Search for the cell housing the specified text and yield its (X, Y) center coordinate. 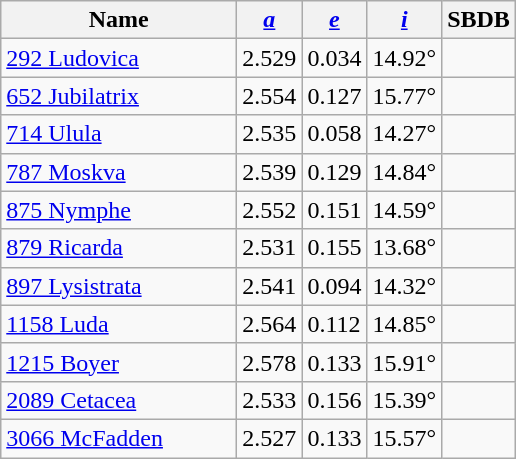
787 Moskva (119, 172)
1158 Luda (119, 324)
2.578 (270, 362)
15.39° (404, 400)
0.058 (334, 134)
2089 Cetacea (119, 400)
2.529 (270, 58)
13.68° (404, 248)
14.32° (404, 286)
0.156 (334, 400)
15.57° (404, 438)
0.094 (334, 286)
2.533 (270, 400)
0.129 (334, 172)
879 Ricarda (119, 248)
1215 Boyer (119, 362)
14.59° (404, 210)
15.91° (404, 362)
2.541 (270, 286)
Name (119, 20)
0.112 (334, 324)
2.527 (270, 438)
14.27° (404, 134)
2.535 (270, 134)
0.155 (334, 248)
i (404, 20)
652 Jubilatrix (119, 96)
2.564 (270, 324)
714 Ulula (119, 134)
14.92° (404, 58)
2.554 (270, 96)
897 Lysistrata (119, 286)
15.77° (404, 96)
a (270, 20)
2.539 (270, 172)
0.151 (334, 210)
292 Ludovica (119, 58)
3066 McFadden (119, 438)
14.85° (404, 324)
14.84° (404, 172)
e (334, 20)
SBDB (479, 20)
0.034 (334, 58)
875 Nymphe (119, 210)
2.552 (270, 210)
0.127 (334, 96)
2.531 (270, 248)
